Extract the (X, Y) coordinate from the center of the cell holding the provided text.  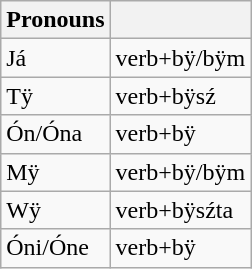
Tÿ (56, 96)
Wÿ (56, 210)
Já (56, 58)
Ón/Óna (56, 134)
verb+bÿsź (180, 96)
Mÿ (56, 172)
verb+bÿsźta (180, 210)
Pronouns (56, 20)
Óni/Óne (56, 248)
